Locate the cell with the specified text and output its [x, y] center coordinate. 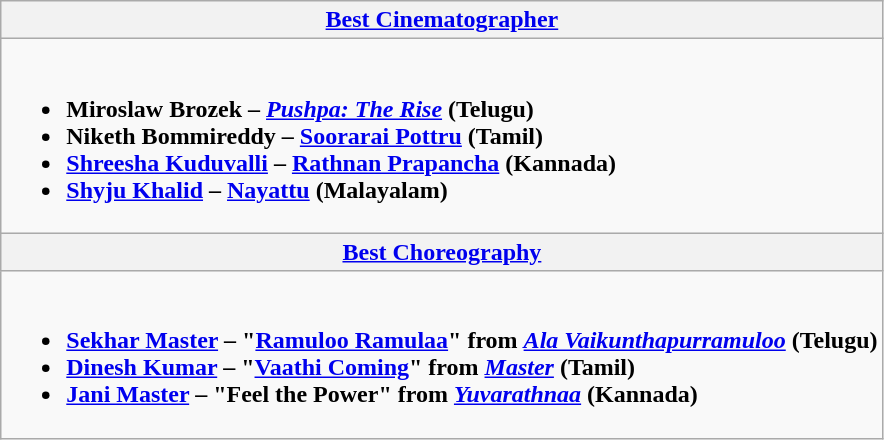
Best Choreography [442, 252]
Best Cinematographer [442, 20]
